Pinpoint the cell where the given text exists, returning its [x, y] midpoint coordinate. 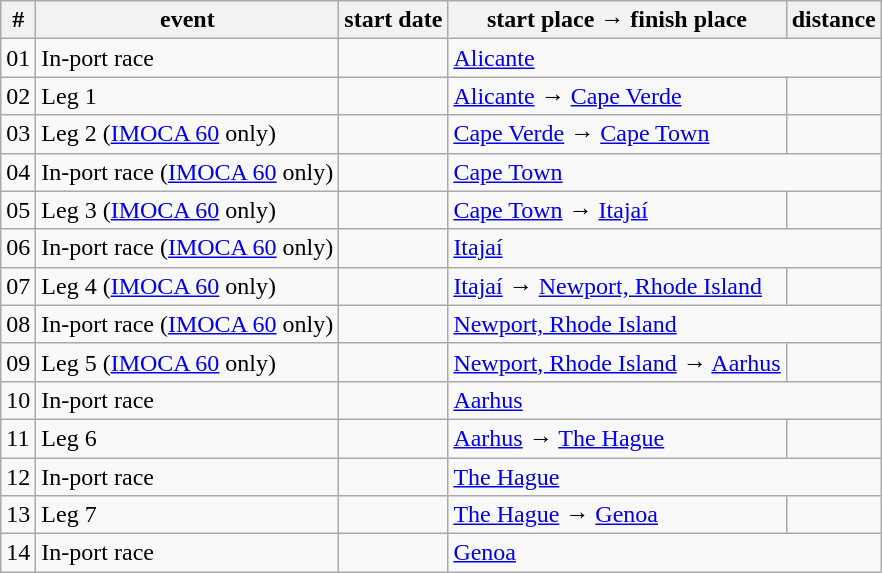
Leg 1 [188, 96]
Itajaí [664, 248]
Aarhus → The Hague [617, 438]
05 [18, 210]
Cape Town [664, 172]
09 [18, 362]
04 [18, 172]
Alicante [664, 58]
13 [18, 515]
Leg 3 (IMOCA 60 only) [188, 210]
12 [18, 477]
08 [18, 324]
11 [18, 438]
02 [18, 96]
The Hague [664, 477]
event [188, 20]
Newport, Rhode Island → Aarhus [617, 362]
Cape Town → Itajaí [617, 210]
distance [834, 20]
start place → finish place [617, 20]
Leg 2 (IMOCA 60 only) [188, 134]
01 [18, 58]
# [18, 20]
07 [18, 286]
10 [18, 400]
Leg 5 (IMOCA 60 only) [188, 362]
06 [18, 248]
Alicante → Cape Verde [617, 96]
Genoa [664, 553]
The Hague → Genoa [617, 515]
Itajaí → Newport, Rhode Island [617, 286]
14 [18, 553]
start date [394, 20]
03 [18, 134]
Cape Verde → Cape Town [617, 134]
Leg 6 [188, 438]
Leg 7 [188, 515]
Newport, Rhode Island [664, 324]
Aarhus [664, 400]
Leg 4 (IMOCA 60 only) [188, 286]
